Extract the (x, y) coordinate from the center of the cell holding the provided text.  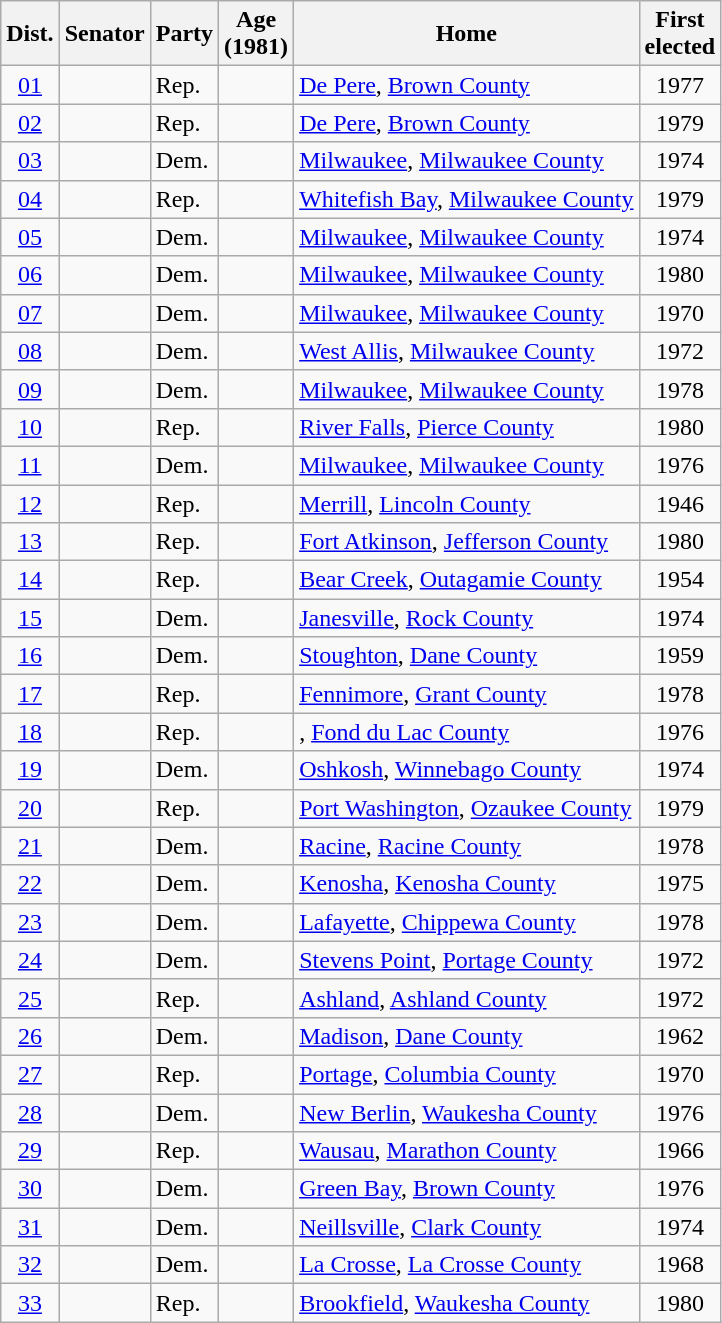
1962 (680, 1036)
Merrill, Lincoln County (466, 503)
Madison, Dane County (466, 1036)
River Falls, Pierce County (466, 427)
17 (30, 694)
1959 (680, 656)
Dist. (30, 34)
Kenosha, Kenosha County (466, 884)
1946 (680, 503)
27 (30, 1074)
07 (30, 313)
18 (30, 732)
Wausau, Marathon County (466, 1151)
12 (30, 503)
Portage, Columbia County (466, 1074)
25 (30, 998)
Bear Creek, Outagamie County (466, 580)
32 (30, 1265)
20 (30, 808)
Racine, Racine County (466, 846)
23 (30, 922)
13 (30, 542)
14 (30, 580)
Fort Atkinson, Jefferson County (466, 542)
29 (30, 1151)
Whitefish Bay, Milwaukee County (466, 199)
Oshkosh, Winnebago County (466, 770)
Green Bay, Brown County (466, 1189)
28 (30, 1113)
05 (30, 237)
21 (30, 846)
1977 (680, 85)
16 (30, 656)
30 (30, 1189)
La Crosse, La Crosse County (466, 1265)
1968 (680, 1265)
22 (30, 884)
01 (30, 85)
24 (30, 960)
Fennimore, Grant County (466, 694)
Neillsville, Clark County (466, 1227)
08 (30, 351)
Lafayette, Chippewa County (466, 922)
15 (30, 618)
West Allis, Milwaukee County (466, 351)
04 (30, 199)
Party (184, 34)
New Berlin, Waukesha County (466, 1113)
33 (30, 1303)
09 (30, 389)
02 (30, 123)
Ashland, Ashland County (466, 998)
03 (30, 161)
11 (30, 465)
1966 (680, 1151)
19 (30, 770)
Port Washington, Ozaukee County (466, 808)
31 (30, 1227)
Brookfield, Waukesha County (466, 1303)
Janesville, Rock County (466, 618)
Senator (104, 34)
10 (30, 427)
Home (466, 34)
Stoughton, Dane County (466, 656)
06 (30, 275)
, Fond du Lac County (466, 732)
Age(1981) (256, 34)
Firstelected (680, 34)
Stevens Point, Portage County (466, 960)
1975 (680, 884)
1954 (680, 580)
26 (30, 1036)
